Detect which cell encompasses the target text, then output its [X, Y] center coordinate. 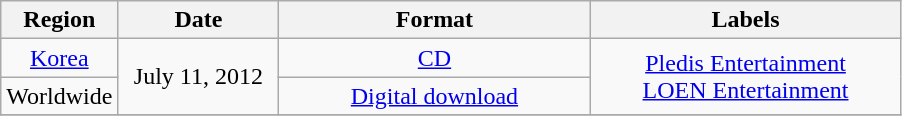
Pledis EntertainmentLOEN Entertainment [746, 77]
July 11, 2012 [198, 77]
Digital download [434, 96]
Labels [746, 20]
Worldwide [60, 96]
Korea [60, 58]
Format [434, 20]
Region [60, 20]
CD [434, 58]
Date [198, 20]
